Identify which cell holds the provided text, then report its [X, Y] central coordinate. 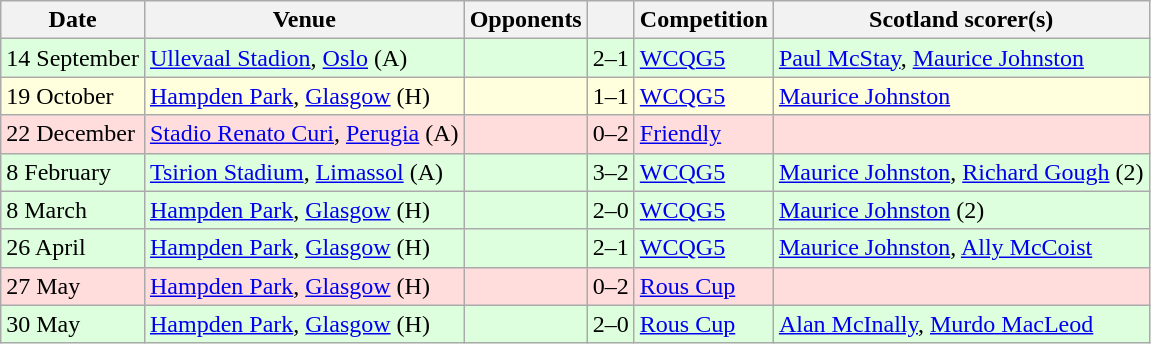
3–2 [610, 172]
Tsirion Stadium, Limassol (A) [304, 172]
8 February [73, 172]
Scotland scorer(s) [961, 20]
Paul McStay, Maurice Johnston [961, 58]
Maurice Johnston, Richard Gough (2) [961, 172]
22 December [73, 134]
Opponents [526, 20]
Ullevaal Stadion, Oslo (A) [304, 58]
19 October [73, 96]
Maurice Johnston (2) [961, 210]
27 May [73, 286]
Alan McInally, Murdo MacLeod [961, 324]
Date [73, 20]
Maurice Johnston [961, 96]
Competition [704, 20]
30 May [73, 324]
26 April [73, 248]
Maurice Johnston, Ally McCoist [961, 248]
1–1 [610, 96]
Stadio Renato Curi, Perugia (A) [304, 134]
8 March [73, 210]
Venue [304, 20]
Friendly [704, 134]
14 September [73, 58]
